From the cell containing the given text, extract its center point as [x, y] coordinate. 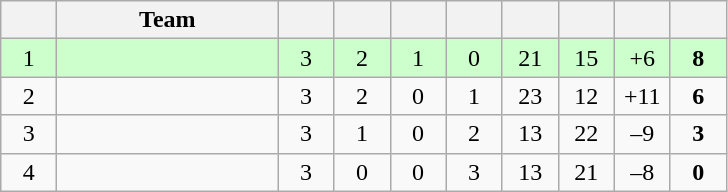
22 [586, 134]
–9 [642, 134]
–8 [642, 172]
23 [530, 96]
8 [698, 58]
12 [586, 96]
+6 [642, 58]
Team [168, 20]
6 [698, 96]
4 [29, 172]
+11 [642, 96]
15 [586, 58]
